Provide the (x, y) coordinate of the cell's center where the given text is located.  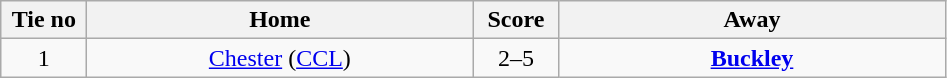
Chester (CCL) (280, 58)
2–5 (516, 58)
Away (752, 20)
Tie no (44, 20)
Buckley (752, 58)
Score (516, 20)
Home (280, 20)
1 (44, 58)
